Find where the given text appears and provide that cell's center as (X, Y) coordinate. 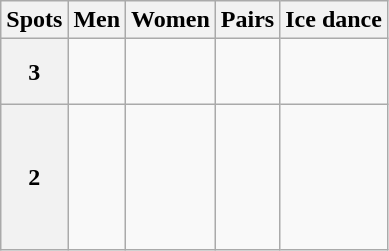
Spots (34, 20)
Men (97, 20)
3 (34, 72)
Women (171, 20)
Pairs (247, 20)
2 (34, 177)
Ice dance (334, 20)
